Extract the [X, Y] coordinate from the center of the cell holding the provided text.  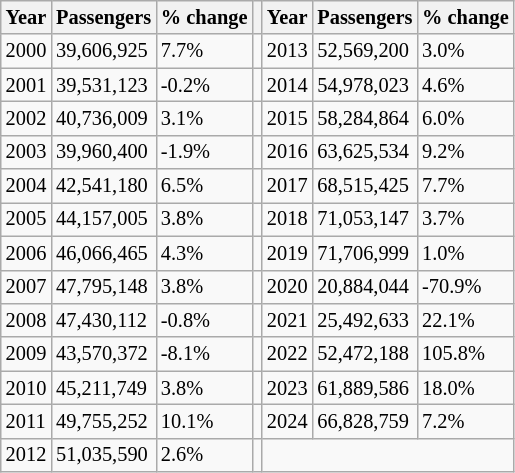
4.3% [204, 253]
6.5% [204, 186]
10.1% [204, 421]
3.0% [465, 51]
2008 [26, 320]
71,053,147 [364, 219]
2005 [26, 219]
3.1% [204, 118]
2016 [287, 152]
2001 [26, 85]
45,211,749 [104, 388]
68,515,425 [364, 186]
47,795,148 [104, 287]
2019 [287, 253]
105.8% [465, 354]
-1.9% [204, 152]
71,706,999 [364, 253]
2024 [287, 421]
-0.2% [204, 85]
39,960,400 [104, 152]
66,828,759 [364, 421]
2010 [26, 388]
2015 [287, 118]
3.7% [465, 219]
2020 [287, 287]
22.1% [465, 320]
25,492,633 [364, 320]
43,570,372 [104, 354]
7.2% [465, 421]
2017 [287, 186]
18.0% [465, 388]
40,736,009 [104, 118]
42,541,180 [104, 186]
44,157,005 [104, 219]
2011 [26, 421]
2.6% [204, 455]
61,889,586 [364, 388]
2018 [287, 219]
46,066,465 [104, 253]
54,978,023 [364, 85]
2013 [287, 51]
47,430,112 [104, 320]
2012 [26, 455]
2021 [287, 320]
9.2% [465, 152]
-8.1% [204, 354]
52,472,188 [364, 354]
39,606,925 [104, 51]
2006 [26, 253]
39,531,123 [104, 85]
2004 [26, 186]
51,035,590 [104, 455]
20,884,044 [364, 287]
6.0% [465, 118]
2009 [26, 354]
2007 [26, 287]
2002 [26, 118]
-70.9% [465, 287]
63,625,534 [364, 152]
4.6% [465, 85]
2022 [287, 354]
2000 [26, 51]
2014 [287, 85]
49,755,252 [104, 421]
-0.8% [204, 320]
1.0% [465, 253]
2023 [287, 388]
58,284,864 [364, 118]
2003 [26, 152]
52,569,200 [364, 51]
